Detect which cell encompasses the target text, then output its [x, y] center coordinate. 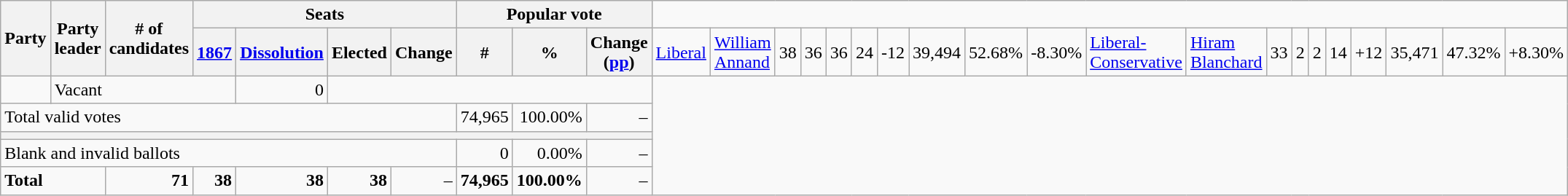
Change (pp) [619, 52]
Elected [359, 52]
Vacant [143, 90]
Liberal [681, 52]
Liberal-Conservative [1136, 52]
Total valid votes [229, 117]
35,471 [1414, 52]
-8.30% [1057, 52]
14 [1338, 52]
# [484, 52]
# ofcandidates [149, 38]
52.68% [996, 52]
33 [1279, 52]
Blank and invalid ballots [229, 153]
Popular vote [554, 15]
Seats [325, 15]
Hiram Blanchard [1226, 52]
39,494 [936, 52]
Dissolution [282, 52]
1867 [214, 52]
Change [424, 52]
47.32% [1474, 52]
Party leader [77, 38]
71 [149, 181]
24 [865, 52]
0.00% [550, 153]
+12 [1369, 52]
+8.30% [1537, 52]
William Annand [742, 52]
-12 [892, 52]
Party [26, 38]
Total [52, 181]
% [550, 52]
